Capture the cell that displays the provided text and extract its (x, y) central coordinate. 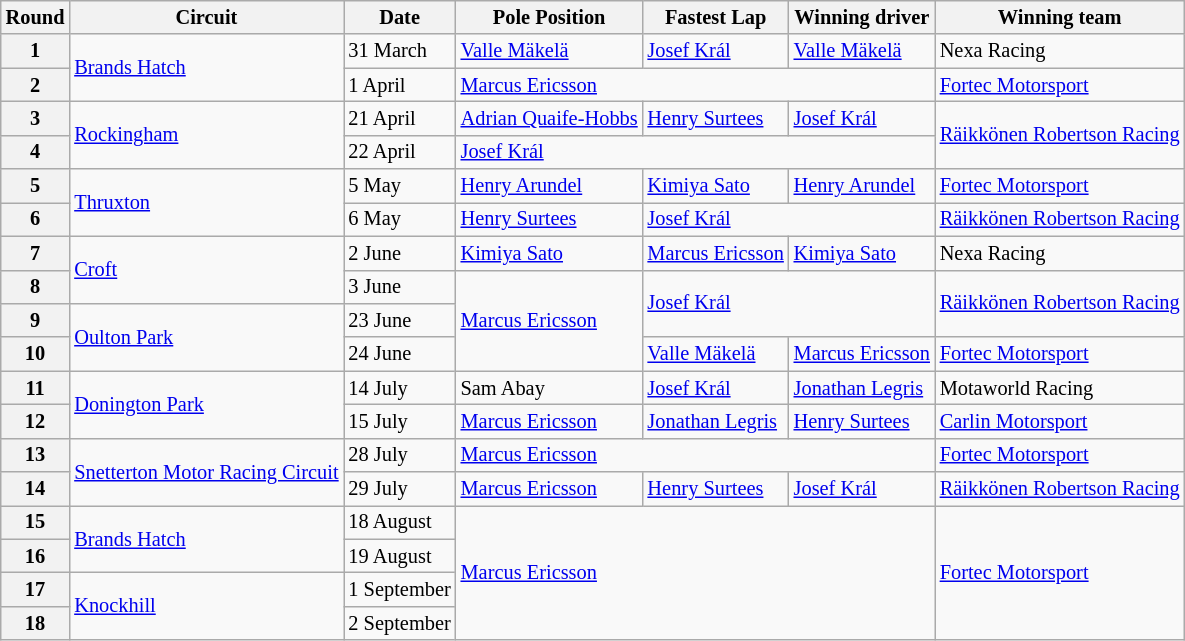
12 (36, 421)
5 (36, 186)
14 (36, 489)
2 June (400, 253)
9 (36, 320)
16 (36, 556)
Donington Park (206, 404)
Croft (206, 270)
17 (36, 589)
3 (36, 118)
4 (36, 152)
5 May (400, 186)
6 (36, 219)
Oulton Park (206, 336)
1 (36, 51)
10 (36, 354)
2 September (400, 623)
Knockhill (206, 606)
Winning driver (862, 17)
28 July (400, 455)
1 September (400, 589)
31 March (400, 51)
Rockingham (206, 134)
Date (400, 17)
3 June (400, 287)
23 June (400, 320)
Fastest Lap (716, 17)
Winning team (1060, 17)
24 June (400, 354)
18 (36, 623)
7 (36, 253)
Thruxton (206, 202)
11 (36, 388)
29 July (400, 489)
2 (36, 85)
15 (36, 522)
Sam Abay (550, 388)
22 April (400, 152)
Round (36, 17)
Circuit (206, 17)
Pole Position (550, 17)
1 April (400, 85)
13 (36, 455)
Adrian Quaife-Hobbs (550, 118)
6 May (400, 219)
8 (36, 287)
14 July (400, 388)
21 April (400, 118)
Motaworld Racing (1060, 388)
18 August (400, 522)
Carlin Motorsport (1060, 421)
15 July (400, 421)
Snetterton Motor Racing Circuit (206, 472)
19 August (400, 556)
